Return (x, y) of the center of cell containing provided text 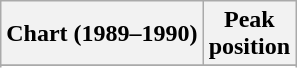
Chart (1989–1990) (102, 34)
Peakposition (249, 34)
